Output the [x, y] coordinate of the center of the cell containing the given text.  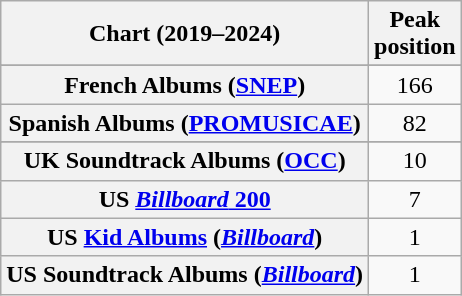
UK Soundtrack Albums (OCC) [185, 161]
US Soundtrack Albums (Billboard) [185, 275]
7 [415, 199]
US Billboard 200 [185, 199]
Peak position [415, 34]
166 [415, 85]
10 [415, 161]
Chart (2019–2024) [185, 34]
French Albums (SNEP) [185, 85]
82 [415, 123]
Spanish Albums (PROMUSICAE) [185, 123]
US Kid Albums (Billboard) [185, 237]
